Output the [x, y] coordinate of the center of the cell containing the given text.  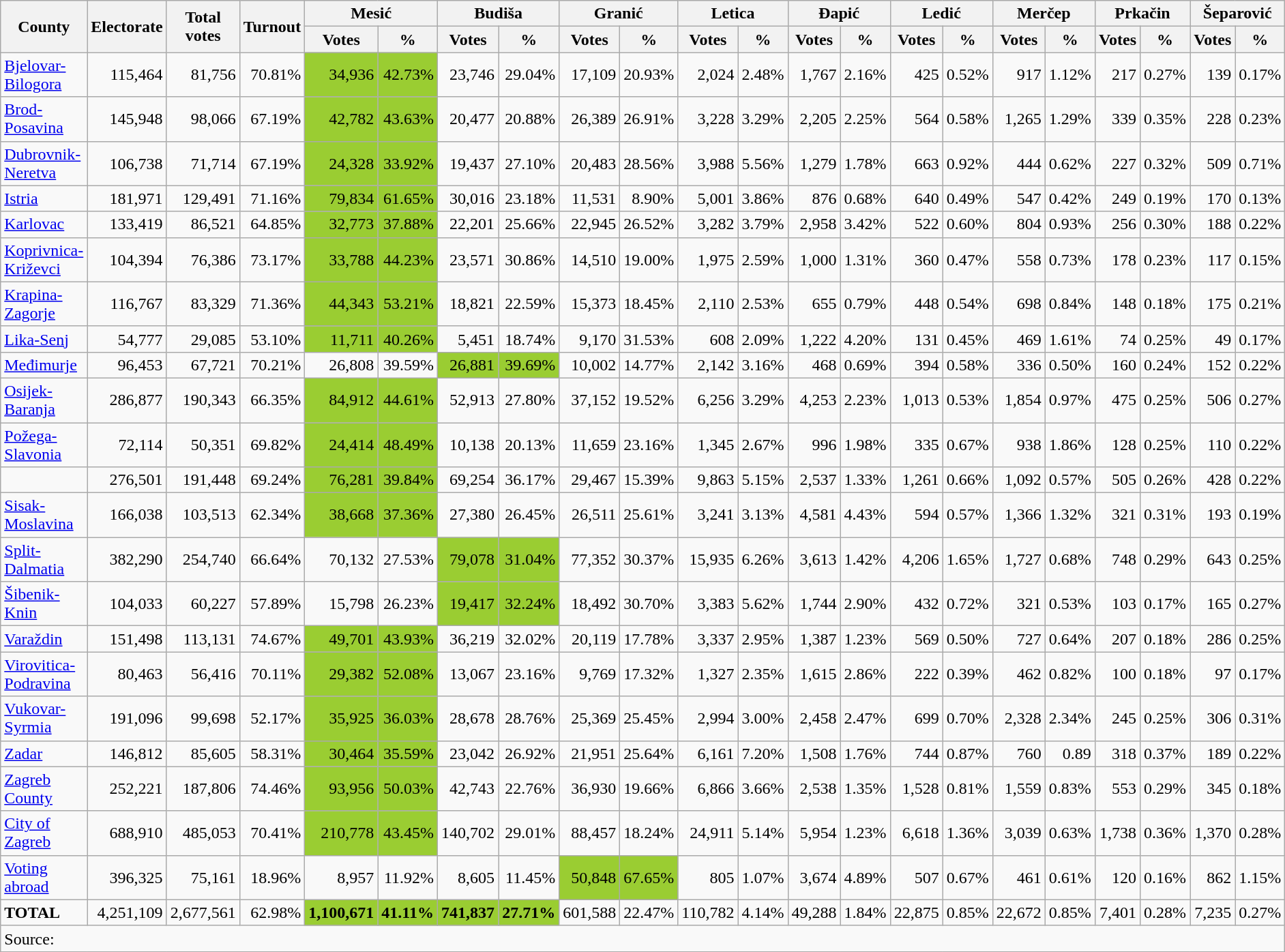
20.88% [529, 119]
3,383 [708, 604]
28.76% [529, 719]
165 [1213, 604]
26.23% [408, 604]
106,738 [127, 164]
152 [1213, 365]
75,161 [203, 877]
42,743 [468, 788]
Lika-Senj [44, 339]
917 [1019, 75]
4,251,109 [127, 912]
3,613 [814, 559]
306 [1213, 719]
103 [1117, 604]
1,327 [708, 674]
1.42% [865, 559]
52,913 [468, 400]
4.43% [865, 516]
210,778 [341, 833]
29,467 [589, 480]
22,875 [917, 912]
0.39% [967, 674]
252,221 [127, 788]
43.45% [408, 833]
1.84% [865, 912]
35,925 [341, 719]
507 [917, 877]
Istria [44, 198]
39.59% [408, 365]
18.96% [272, 877]
286 [1213, 639]
37.88% [408, 224]
Šeparović [1237, 14]
509 [1213, 164]
249 [1117, 198]
748 [1117, 559]
128 [1117, 445]
2.86% [865, 674]
3.79% [763, 224]
30.70% [649, 604]
Prkačin [1142, 14]
2,958 [814, 224]
15,798 [341, 604]
8,605 [468, 877]
19.52% [649, 400]
2.90% [865, 604]
Krapina-Zagorje [44, 304]
228 [1213, 119]
0.36% [1165, 833]
50,848 [589, 877]
18.45% [649, 304]
0.69% [865, 365]
20,477 [468, 119]
0.13% [1260, 198]
33.92% [408, 164]
938 [1019, 445]
Electorate [127, 27]
97 [1213, 674]
2.59% [763, 259]
256 [1117, 224]
104,394 [127, 259]
345 [1213, 788]
27.80% [529, 400]
5.62% [763, 604]
485,053 [203, 833]
2.48% [763, 75]
0.35% [1165, 119]
1.31% [865, 259]
1,975 [708, 259]
286,877 [127, 400]
166,038 [127, 516]
4.14% [763, 912]
0.93% [1069, 224]
29.04% [529, 75]
396,325 [127, 877]
1,000 [814, 259]
53.21% [408, 304]
3,282 [708, 224]
1.65% [967, 559]
8.90% [649, 198]
5,451 [468, 339]
79,078 [468, 559]
0.87% [967, 754]
80,463 [127, 674]
Koprivnica-Križevci [44, 259]
2,110 [708, 304]
601,588 [589, 912]
110 [1213, 445]
52.08% [408, 674]
17,109 [589, 75]
53.10% [272, 339]
0.49% [967, 198]
432 [917, 604]
27.71% [529, 912]
1,100,671 [341, 912]
5.56% [763, 164]
190,343 [203, 400]
245 [1117, 719]
69.24% [272, 480]
1,767 [814, 75]
461 [1019, 877]
2,205 [814, 119]
0.37% [1165, 754]
Šibenik-Knin [44, 604]
74 [1117, 339]
Bjelovar-Bilogora [44, 75]
1,559 [1019, 788]
14,510 [589, 259]
18.74% [529, 339]
2.23% [865, 400]
County [44, 27]
1.78% [865, 164]
71,714 [203, 164]
3.13% [763, 516]
462 [1019, 674]
19,437 [468, 164]
0.61% [1069, 877]
1,615 [814, 674]
4,581 [814, 516]
21,951 [589, 754]
58.31% [272, 754]
0.83% [1069, 788]
26,808 [341, 365]
3,228 [708, 119]
Zadar [44, 754]
2.34% [1069, 719]
0.45% [967, 339]
145,948 [127, 119]
425 [917, 75]
70.21% [272, 365]
4.20% [865, 339]
7,235 [1213, 912]
74.46% [272, 788]
Virovitica-Podravina [44, 674]
Varaždin [44, 639]
19.66% [649, 788]
727 [1019, 639]
60,227 [203, 604]
23,746 [468, 75]
26.52% [649, 224]
Đapić [839, 14]
862 [1213, 877]
104,033 [127, 604]
3.42% [865, 224]
66.35% [272, 400]
2.95% [763, 639]
876 [814, 198]
0.89 [1069, 754]
70.81% [272, 75]
24,414 [341, 445]
22,672 [1019, 912]
71.16% [272, 198]
24,328 [341, 164]
3,337 [708, 639]
0.54% [967, 304]
25.61% [649, 516]
27.10% [529, 164]
32.24% [529, 604]
9,863 [708, 480]
52.17% [272, 719]
5.14% [763, 833]
29,382 [341, 674]
30,464 [341, 754]
2.67% [763, 445]
1.33% [865, 480]
360 [917, 259]
1.98% [865, 445]
0.84% [1069, 304]
0.81% [967, 788]
2.35% [763, 674]
1,854 [1019, 400]
151,498 [127, 639]
66.64% [272, 559]
73.17% [272, 259]
28.56% [649, 164]
1.12% [1069, 75]
3,039 [1019, 833]
1.29% [1069, 119]
1,345 [708, 445]
24,911 [708, 833]
1,092 [1019, 480]
760 [1019, 754]
32,773 [341, 224]
254,740 [203, 559]
26,881 [468, 365]
50,351 [203, 445]
61.65% [408, 198]
113,131 [203, 639]
22.59% [529, 304]
Turnout [272, 27]
0.47% [967, 259]
0.66% [967, 480]
191,448 [203, 480]
3,988 [708, 164]
Letica [733, 14]
4.89% [865, 877]
0.63% [1069, 833]
8,957 [341, 877]
3,674 [814, 877]
44.61% [408, 400]
133,419 [127, 224]
20.93% [649, 75]
30.86% [529, 259]
57.89% [272, 604]
18.24% [649, 833]
43.93% [408, 639]
110,782 [708, 912]
Budiša [499, 14]
1,738 [1117, 833]
1.76% [865, 754]
804 [1019, 224]
6,256 [708, 400]
547 [1019, 198]
Požega-Slavonia [44, 445]
663 [917, 164]
22,945 [589, 224]
1.35% [865, 788]
7.20% [763, 754]
0.64% [1069, 639]
Split-Dalmatia [44, 559]
217 [1117, 75]
43.63% [408, 119]
28,678 [468, 719]
744 [917, 754]
0.82% [1069, 674]
Totalvotes [203, 27]
76,281 [341, 480]
318 [1117, 754]
26.91% [649, 119]
564 [917, 119]
77,352 [589, 559]
188 [1213, 224]
394 [917, 365]
70.11% [272, 674]
1.61% [1069, 339]
276,501 [127, 480]
0.26% [1165, 480]
70,132 [341, 559]
6.26% [763, 559]
35.59% [408, 754]
67.65% [649, 877]
115,464 [127, 75]
1.15% [1260, 877]
103,513 [203, 516]
2,994 [708, 719]
4,253 [814, 400]
116,767 [127, 304]
23.18% [529, 198]
187,806 [203, 788]
Karlovac [44, 224]
558 [1019, 259]
522 [917, 224]
193 [1213, 516]
36.03% [408, 719]
148 [1117, 304]
14.77% [649, 365]
698 [1019, 304]
50.03% [408, 788]
54,777 [127, 339]
86,521 [203, 224]
20.13% [529, 445]
1,727 [1019, 559]
20,483 [589, 164]
19.00% [649, 259]
699 [917, 719]
15.39% [649, 480]
13,067 [468, 674]
79,834 [341, 198]
22,201 [468, 224]
5,001 [708, 198]
99,698 [203, 719]
27.53% [408, 559]
117 [1213, 259]
49,288 [814, 912]
0.62% [1069, 164]
49,701 [341, 639]
4,206 [917, 559]
70.41% [272, 833]
19,417 [468, 604]
18,492 [589, 604]
74.67% [272, 639]
0.73% [1069, 259]
3.86% [763, 198]
131 [917, 339]
175 [1213, 304]
120 [1117, 877]
Source: [642, 938]
22.76% [529, 788]
88,457 [589, 833]
85,605 [203, 754]
40.26% [408, 339]
3.16% [763, 365]
335 [917, 445]
0.32% [1165, 164]
38,668 [341, 516]
0.60% [967, 224]
72,114 [127, 445]
Osijek-Baranja [44, 400]
1,013 [917, 400]
2,328 [1019, 719]
36,219 [468, 639]
11,711 [341, 339]
0.30% [1165, 224]
22.47% [649, 912]
37.36% [408, 516]
32.02% [529, 639]
29.01% [529, 833]
996 [814, 445]
25,369 [589, 719]
1,387 [814, 639]
0.52% [967, 75]
2.25% [865, 119]
7,401 [1117, 912]
1,279 [814, 164]
222 [917, 674]
1.32% [1069, 516]
2,538 [814, 788]
71.36% [272, 304]
34,936 [341, 75]
Međimurje [44, 365]
643 [1213, 559]
6,161 [708, 754]
36,930 [589, 788]
69,254 [468, 480]
1.86% [1069, 445]
11.92% [408, 877]
Zagreb County [44, 788]
2,024 [708, 75]
3.00% [763, 719]
25.66% [529, 224]
27,380 [468, 516]
178 [1117, 259]
5,954 [814, 833]
129,491 [203, 198]
15,935 [708, 559]
42.73% [408, 75]
448 [917, 304]
428 [1213, 480]
Granić [619, 14]
741,837 [468, 912]
0.15% [1260, 259]
Brod-Posavina [44, 119]
181,971 [127, 198]
62.34% [272, 516]
2,142 [708, 365]
1,528 [917, 788]
Sisak-Moslavina [44, 516]
139 [1213, 75]
227 [1117, 164]
1,366 [1019, 516]
Voting abroad [44, 877]
2.16% [865, 75]
10,138 [468, 445]
93,956 [341, 788]
1.07% [763, 877]
805 [708, 877]
23,571 [468, 259]
36.17% [529, 480]
26.92% [529, 754]
83,329 [203, 304]
444 [1019, 164]
1,261 [917, 480]
0.97% [1069, 400]
11.45% [529, 877]
0.42% [1069, 198]
41.11% [408, 912]
505 [1117, 480]
608 [708, 339]
0.24% [1165, 365]
44,343 [341, 304]
26,389 [589, 119]
81,756 [203, 75]
382,290 [127, 559]
10,002 [589, 365]
TOTAL [44, 912]
37,152 [589, 400]
96,453 [127, 365]
33,788 [341, 259]
146,812 [127, 754]
44.23% [408, 259]
17.78% [649, 639]
69.82% [272, 445]
Dubrovnik-Neretva [44, 164]
Merčep [1044, 14]
655 [814, 304]
2,458 [814, 719]
1,744 [814, 604]
76,386 [203, 259]
0.79% [865, 304]
640 [917, 198]
0.16% [1165, 877]
469 [1019, 339]
1,508 [814, 754]
23,042 [468, 754]
29,085 [203, 339]
3.66% [763, 788]
25.45% [649, 719]
48.49% [408, 445]
339 [1117, 119]
26,511 [589, 516]
26.45% [529, 516]
594 [917, 516]
17.32% [649, 674]
6,618 [917, 833]
64.85% [272, 224]
0.71% [1260, 164]
98,066 [203, 119]
1.36% [967, 833]
84,912 [341, 400]
2.53% [763, 304]
City of Zagreb [44, 833]
336 [1019, 365]
2.47% [865, 719]
39.84% [408, 480]
2,677,561 [203, 912]
11,531 [589, 198]
62.98% [272, 912]
20,119 [589, 639]
42,782 [341, 119]
67,721 [203, 365]
1,370 [1213, 833]
0.92% [967, 164]
11,659 [589, 445]
Ledić [941, 14]
Mesić [371, 14]
30.37% [649, 559]
Vukovar-Syrmia [44, 719]
207 [1117, 639]
553 [1117, 788]
0.70% [967, 719]
31.53% [649, 339]
100 [1117, 674]
18,821 [468, 304]
140,702 [468, 833]
9,769 [589, 674]
39.69% [529, 365]
688,910 [127, 833]
468 [814, 365]
1,265 [1019, 119]
189 [1213, 754]
2.09% [763, 339]
0.72% [967, 604]
170 [1213, 198]
6,866 [708, 788]
30,016 [468, 198]
3,241 [708, 516]
5.15% [763, 480]
9,170 [589, 339]
191,096 [127, 719]
56,416 [203, 674]
569 [917, 639]
31.04% [529, 559]
25.64% [649, 754]
0.21% [1260, 304]
160 [1117, 365]
49 [1213, 339]
1,222 [814, 339]
15,373 [589, 304]
506 [1213, 400]
2,537 [814, 480]
475 [1117, 400]
